Provide the [x, y] coordinate of the cell's center where the given text is located.  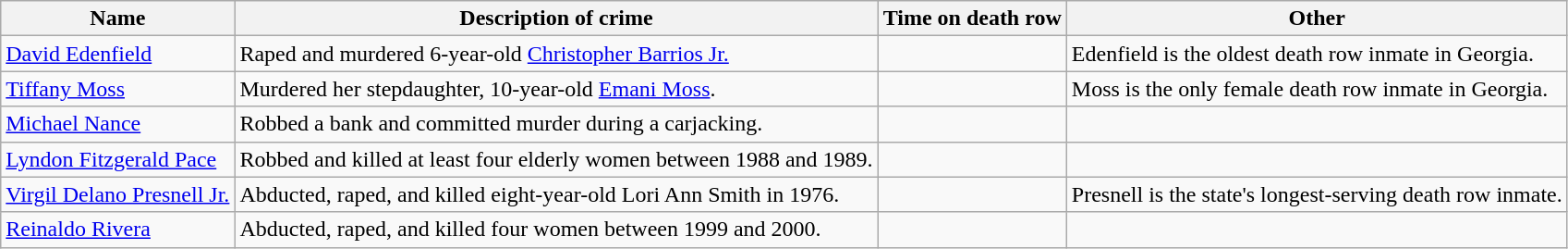
Virgil Delano Presnell Jr. [118, 194]
Lyndon Fitzgerald Pace [118, 159]
Tiffany Moss [118, 89]
Abducted, raped, and killed four women between 1999 and 2000. [556, 230]
Moss is the only female death row inmate in Georgia. [1317, 89]
Robbed and killed at least four elderly women between 1988 and 1989. [556, 159]
Michael Nance [118, 124]
David Edenfield [118, 54]
Raped and murdered 6-year-old Christopher Barrios Jr. [556, 54]
Reinaldo Rivera [118, 230]
Abducted, raped, and killed eight-year-old Lori Ann Smith in 1976. [556, 194]
Robbed a bank and committed murder during a carjacking. [556, 124]
Description of crime [556, 19]
Other [1317, 19]
Presnell is the state's longest-serving death row inmate. [1317, 194]
Name [118, 19]
Murdered her stepdaughter, 10-year-old Emani Moss. [556, 89]
Edenfield is the oldest death row inmate in Georgia. [1317, 54]
Time on death row [972, 19]
